From the cell containing the given text, extract its center point as (x, y) coordinate. 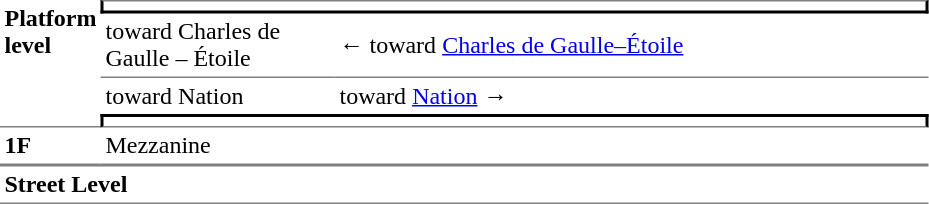
toward Nation (218, 96)
Mezzanine (515, 147)
1F (50, 147)
Platform level (50, 64)
Street Level (464, 184)
toward Charles de Gaulle – Étoile (218, 46)
← toward Charles de Gaulle–Étoile (632, 46)
toward Nation → (632, 96)
